Locate the cell with the specified text and output its (x, y) center coordinate. 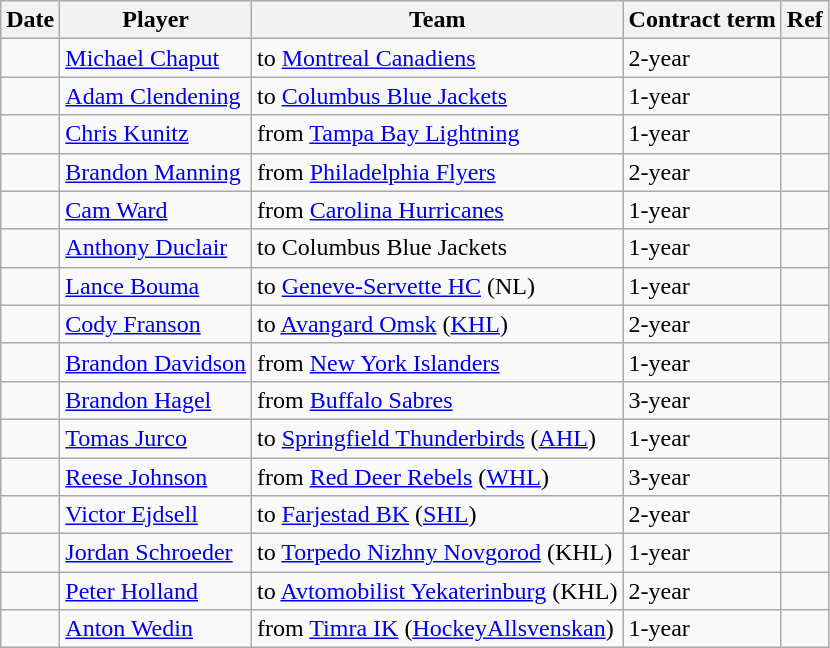
Ref (804, 20)
from Carolina Hurricanes (438, 210)
from Philadelphia Flyers (438, 172)
from Buffalo Sabres (438, 400)
Anthony Duclair (156, 248)
to Farjestad BK (SHL) (438, 515)
Cam Ward (156, 210)
Peter Holland (156, 591)
from New York Islanders (438, 362)
Reese Johnson (156, 477)
to Geneve-Servette HC (NL) (438, 286)
Player (156, 20)
Michael Chaput (156, 58)
Lance Bouma (156, 286)
from Timra IK (HockeyAllsvenskan) (438, 629)
Jordan Schroeder (156, 553)
to Avangard Omsk (KHL) (438, 324)
Tomas Jurco (156, 438)
Anton Wedin (156, 629)
to Montreal Canadiens (438, 58)
to Springfield Thunderbirds (AHL) (438, 438)
from Tampa Bay Lightning (438, 134)
Date (30, 20)
from Red Deer Rebels (WHL) (438, 477)
Cody Franson (156, 324)
Team (438, 20)
Victor Ejdsell (156, 515)
Chris Kunitz (156, 134)
Adam Clendening (156, 96)
Brandon Manning (156, 172)
Contract term (702, 20)
Brandon Davidson (156, 362)
Brandon Hagel (156, 400)
to Torpedo Nizhny Novgorod (KHL) (438, 553)
to Avtomobilist Yekaterinburg (KHL) (438, 591)
